Identify which cell holds the provided text, then report its (X, Y) central coordinate. 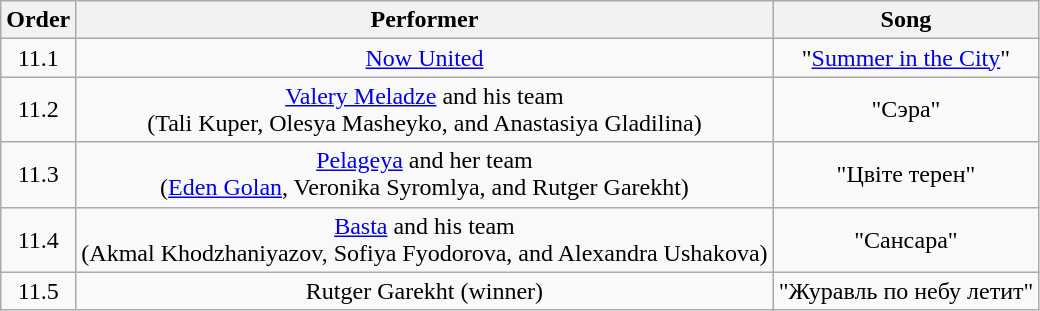
Performer (424, 20)
"Summer in the City" (906, 58)
Now United (424, 58)
"Сансара" (906, 240)
Song (906, 20)
"Журавль по небу летит" (906, 291)
Rutger Garekht (winner) (424, 291)
11.1 (38, 58)
Order (38, 20)
Pelageya and her team (Eden Golan, Veronika Syromlya, and Rutger Garekht) (424, 174)
"Цвiте терен" (906, 174)
Valery Meladze and his team (Tali Kuper, Olesya Masheyko, and Anastasiya Gladilina) (424, 110)
11.2 (38, 110)
11.4 (38, 240)
Basta and his team (Akmal Khodzhaniyazov, Sofiya Fyodorova, and Alexandra Ushakova) (424, 240)
11.5 (38, 291)
11.3 (38, 174)
"Сэра" (906, 110)
